Scan for the cell matching the given text and deliver its [X, Y] coordinate at center. 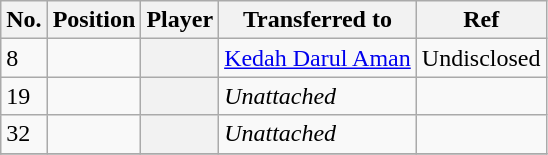
8 [24, 58]
Transferred to [318, 20]
No. [24, 20]
Position [94, 20]
Ref [481, 20]
Player [180, 20]
Undisclosed [481, 58]
Kedah Darul Aman [318, 58]
32 [24, 134]
19 [24, 96]
